Determine the (x, y) coordinate at the center of the cell enclosing the given text.  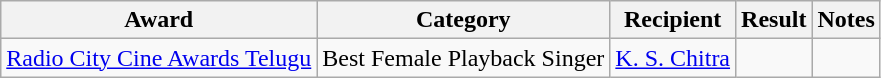
Category (464, 20)
K. S. Chitra (673, 58)
Radio City Cine Awards Telugu (159, 58)
Result (774, 20)
Award (159, 20)
Notes (846, 20)
Recipient (673, 20)
Best Female Playback Singer (464, 58)
